Determine the (X, Y) coordinate at the center of the cell enclosing the given text.  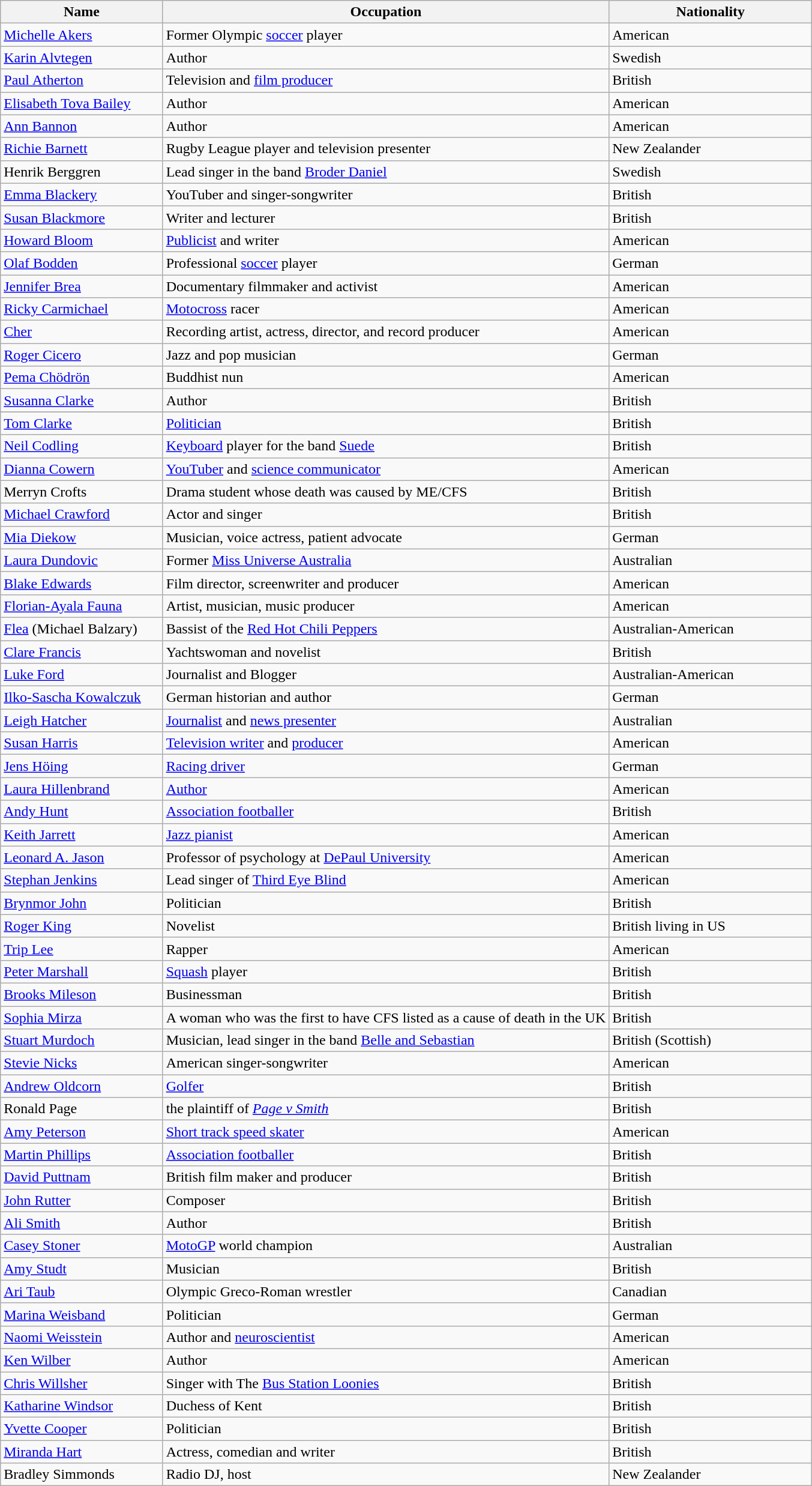
Trip Lee (82, 949)
Ari Taub (82, 1291)
Jennifer Brea (82, 286)
Jazz pianist (386, 835)
Casey Stoner (82, 1246)
Stuart Murdoch (82, 1041)
Jazz and pop musician (386, 355)
Actress, comedian and writer (386, 1452)
Chris Willsher (82, 1383)
Michelle Akers (82, 35)
Lead singer of Third Eye Blind (386, 880)
Musician, voice actress, patient advocate (386, 537)
Short track speed skater (386, 1132)
Bassist of the Red Hot Chili Peppers (386, 629)
Businessman (386, 994)
Musician (386, 1269)
Former Miss Universe Australia (386, 560)
John Rutter (82, 1200)
Amy Peterson (82, 1132)
Bradley Simmonds (82, 1475)
Rugby League player and television presenter (386, 149)
Laura Hillenbrand (82, 789)
Roger Cicero (82, 355)
Ricky Carmichael (82, 309)
Mia Diekow (82, 537)
Squash player (386, 971)
Ann Bannon (82, 126)
YouTuber and science communicator (386, 469)
Leonard A. Jason (82, 857)
Drama student whose death was caused by ME/CFS (386, 492)
Karin Alvtegen (82, 58)
Author and neuroscientist (386, 1337)
Katharine Windsor (82, 1406)
Elisabeth Tova Bailey (82, 103)
Brooks Mileson (82, 994)
Film director, screenwriter and producer (386, 583)
Olaf Bodden (82, 263)
Tom Clarke (82, 423)
Actor and singer (386, 515)
Rapper (386, 949)
Naomi Weisstein (82, 1337)
Racing driver (386, 766)
Ronald Page (82, 1109)
Cher (82, 332)
Documentary filmmaker and activist (386, 286)
Composer (386, 1200)
Luke Ford (82, 675)
Leigh Hatcher (82, 720)
Former Olympic soccer player (386, 35)
Journalist and Blogger (386, 675)
Clare Francis (82, 651)
Television and film producer (386, 80)
A woman who was the first to have CFS listed as a cause of death in the UK (386, 1018)
Jens Höing (82, 766)
American singer-songwriter (386, 1063)
Nationality (711, 12)
German historian and author (386, 698)
Susanna Clarke (82, 400)
Susan Blackmore (82, 217)
Amy Studt (82, 1269)
Laura Dundovic (82, 560)
Dianna Cowern (82, 469)
Ali Smith (82, 1223)
Keith Jarrett (82, 835)
the plaintiff of Page v Smith (386, 1109)
Radio DJ, host (386, 1475)
Novelist (386, 926)
Brynmor John (82, 903)
Andrew Oldcorn (82, 1086)
Singer with The Bus Station Loonies (386, 1383)
YouTuber and singer-songwriter (386, 195)
Motocross racer (386, 309)
Paul Atherton (82, 80)
Ken Wilber (82, 1360)
Ilko-Sascha Kowalczuk (82, 698)
Television writer and producer (386, 743)
Michael Crawford (82, 515)
Richie Barnett (82, 149)
Pema Chödrön (82, 378)
Howard Bloom (82, 240)
Duchess of Kent (386, 1406)
Stephan Jenkins (82, 880)
Sophia Mirza (82, 1018)
Canadian (711, 1291)
Merryn Crofts (82, 492)
Stevie Nicks (82, 1063)
British (Scottish) (711, 1041)
British living in US (711, 926)
Artist, musician, music producer (386, 606)
Miranda Hart (82, 1452)
Susan Harris (82, 743)
Olympic Greco-Roman wrestler (386, 1291)
Martin Phillips (82, 1155)
Peter Marshall (82, 971)
Musician, lead singer in the band Belle and Sebastian (386, 1041)
Keyboard player for the band Suede (386, 446)
Flea (Michael Balzary) (82, 629)
Yachtswoman and novelist (386, 651)
Yvette Cooper (82, 1429)
Henrik Berggren (82, 172)
Journalist and news presenter (386, 720)
David Puttnam (82, 1177)
Lead singer in the band Broder Daniel (386, 172)
Name (82, 12)
Marina Weisband (82, 1314)
Occupation (386, 12)
Andy Hunt (82, 812)
Neil Codling (82, 446)
Florian-Ayala Fauna (82, 606)
Professor of psychology at DePaul University (386, 857)
Roger King (82, 926)
Emma Blackery (82, 195)
Golfer (386, 1086)
British film maker and producer (386, 1177)
Professional soccer player (386, 263)
Blake Edwards (82, 583)
Publicist and writer (386, 240)
Writer and lecturer (386, 217)
MotoGP world champion (386, 1246)
Buddhist nun (386, 378)
Recording artist, actress, director, and record producer (386, 332)
